Extract the [X, Y] coordinate from the center of the cell holding the provided text.  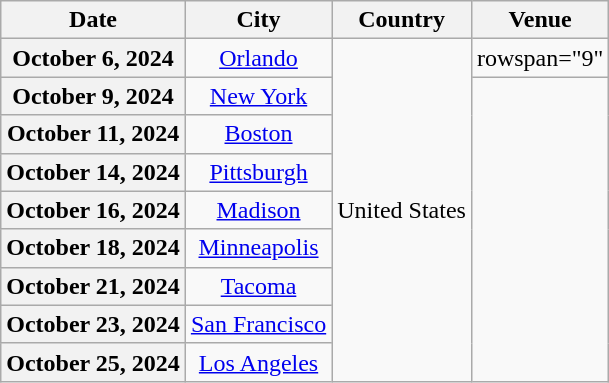
San Francisco [258, 324]
October 16, 2024 [94, 210]
October 9, 2024 [94, 96]
October 18, 2024 [94, 248]
October 23, 2024 [94, 324]
Pittsburgh [258, 172]
Venue [540, 20]
October 25, 2024 [94, 362]
City [258, 20]
October 14, 2024 [94, 172]
Los Angeles [258, 362]
Boston [258, 134]
October 11, 2024 [94, 134]
New York [258, 96]
Tacoma [258, 286]
October 6, 2024 [94, 58]
Madison [258, 210]
Orlando [258, 58]
rowspan="9" [540, 58]
Country [402, 20]
Minneapolis [258, 248]
Date [94, 20]
United States [402, 210]
October 21, 2024 [94, 286]
